Capture the cell that displays the provided text and extract its [X, Y] central coordinate. 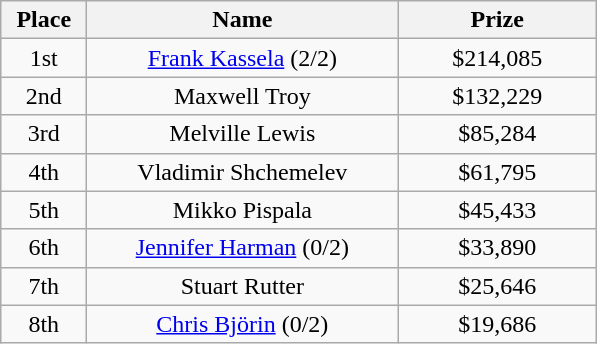
$132,229 [498, 96]
Prize [498, 20]
3rd [44, 134]
$19,686 [498, 324]
Jennifer Harman (0/2) [242, 248]
$85,284 [498, 134]
Frank Kassela (2/2) [242, 58]
7th [44, 286]
Mikko Pispala [242, 210]
Stuart Rutter [242, 286]
2nd [44, 96]
Chris Björin (0/2) [242, 324]
1st [44, 58]
Name [242, 20]
4th [44, 172]
$33,890 [498, 248]
5th [44, 210]
Melville Lewis [242, 134]
Maxwell Troy [242, 96]
$214,085 [498, 58]
$45,433 [498, 210]
8th [44, 324]
$61,795 [498, 172]
6th [44, 248]
Place [44, 20]
Vladimir Shchemelev [242, 172]
$25,646 [498, 286]
